Identify which cell holds the provided text, then report its (X, Y) central coordinate. 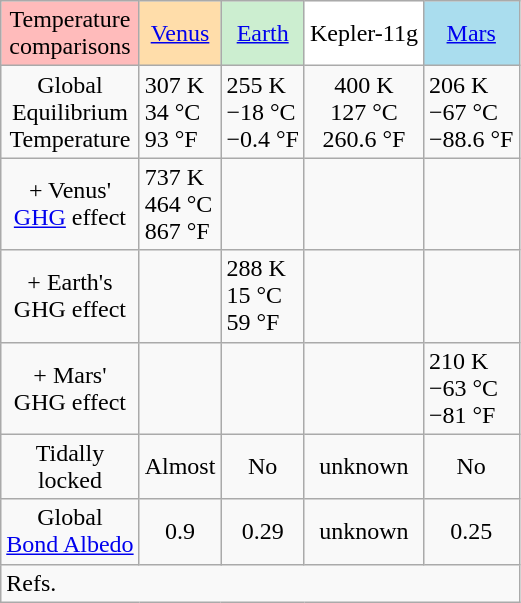
0.25 (471, 532)
Earth (263, 34)
307 K 34 °C 93 °F (180, 112)
Kepler-11g (364, 34)
210 K −63 °C−81 °F (471, 388)
0.29 (263, 532)
+ Mars'GHG effect (70, 388)
Venus (180, 34)
GlobalEquilibrium Temperature (70, 112)
+ Venus'GHG effect (70, 204)
Temperaturecomparisons (70, 34)
Almost (180, 466)
255 K −18 °C−0.4 °F (263, 112)
+ Earth'sGHG effect (70, 296)
400 K 127 °C 260.6 °F (364, 112)
Global Bond Albedo (70, 532)
Refs. (260, 583)
288 K 15 °C59 °F (263, 296)
Mars (471, 34)
Tidally locked (70, 466)
0.9 (180, 532)
206 K −67 °C−88.6 °F (471, 112)
737 K 464 °C867 °F (180, 204)
